For the text-containing cell, return its midpoint in [X, Y] coordinate format. 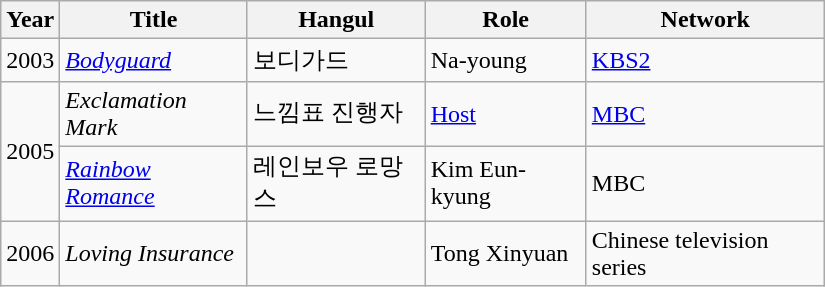
느낌표 진행자 [336, 114]
Hangul [336, 20]
2003 [30, 60]
Na-young [506, 60]
Bodyguard [154, 60]
Tong Xinyuan [506, 252]
KBS2 [705, 60]
보디가드 [336, 60]
Role [506, 20]
Chinese television series [705, 252]
Exclamation Mark [154, 114]
Rainbow Romance [154, 183]
Loving Insurance [154, 252]
Year [30, 20]
Title [154, 20]
2005 [30, 150]
Kim Eun-kyung [506, 183]
Network [705, 20]
레인보우 로망스 [336, 183]
2006 [30, 252]
Host [506, 114]
